Search for the cell housing the specified text and yield its [X, Y] center coordinate. 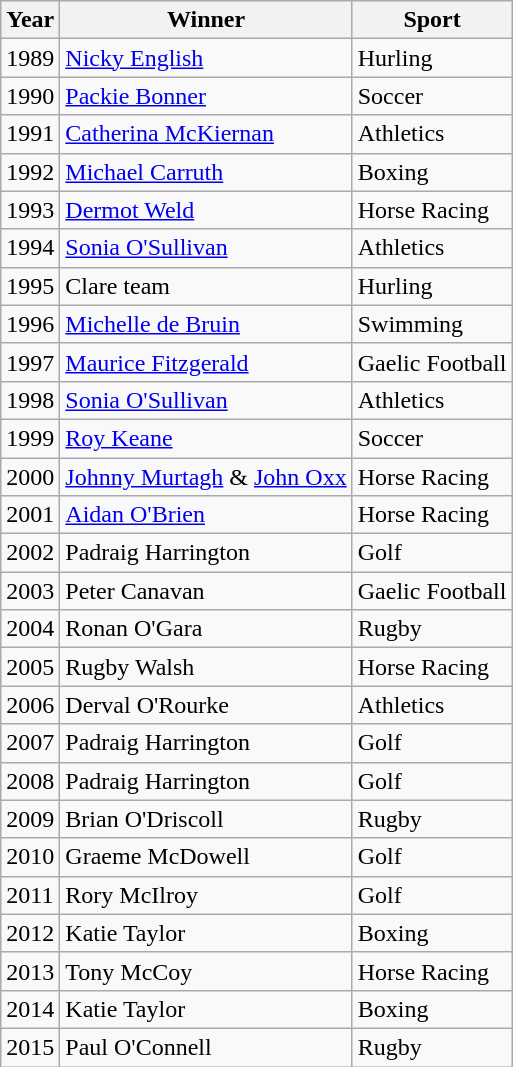
Sport [432, 20]
Graeme McDowell [206, 857]
Catherina McKiernan [206, 134]
2000 [30, 477]
1989 [30, 58]
2009 [30, 819]
1994 [30, 248]
2010 [30, 857]
Peter Canavan [206, 591]
Aidan O'Brien [206, 515]
1993 [30, 210]
Nicky English [206, 58]
2005 [30, 667]
Winner [206, 20]
2014 [30, 1009]
Dermot Weld [206, 210]
1991 [30, 134]
Paul O'Connell [206, 1047]
1995 [30, 286]
Rory McIlroy [206, 895]
Clare team [206, 286]
1999 [30, 438]
2004 [30, 629]
2001 [30, 515]
2006 [30, 705]
1997 [30, 362]
2015 [30, 1047]
Johnny Murtagh & John Oxx [206, 477]
Tony McCoy [206, 971]
2008 [30, 781]
Year [30, 20]
Michael Carruth [206, 172]
Rugby Walsh [206, 667]
Roy Keane [206, 438]
1998 [30, 400]
1990 [30, 96]
Packie Bonner [206, 96]
Swimming [432, 324]
2012 [30, 933]
Maurice Fitzgerald [206, 362]
Brian O'Driscoll [206, 819]
2007 [30, 743]
2011 [30, 895]
1996 [30, 324]
Michelle de Bruin [206, 324]
2013 [30, 971]
2002 [30, 553]
1992 [30, 172]
Ronan O'Gara [206, 629]
2003 [30, 591]
Derval O'Rourke [206, 705]
